Pinpoint the cell where the given text exists, returning its [X, Y] midpoint coordinate. 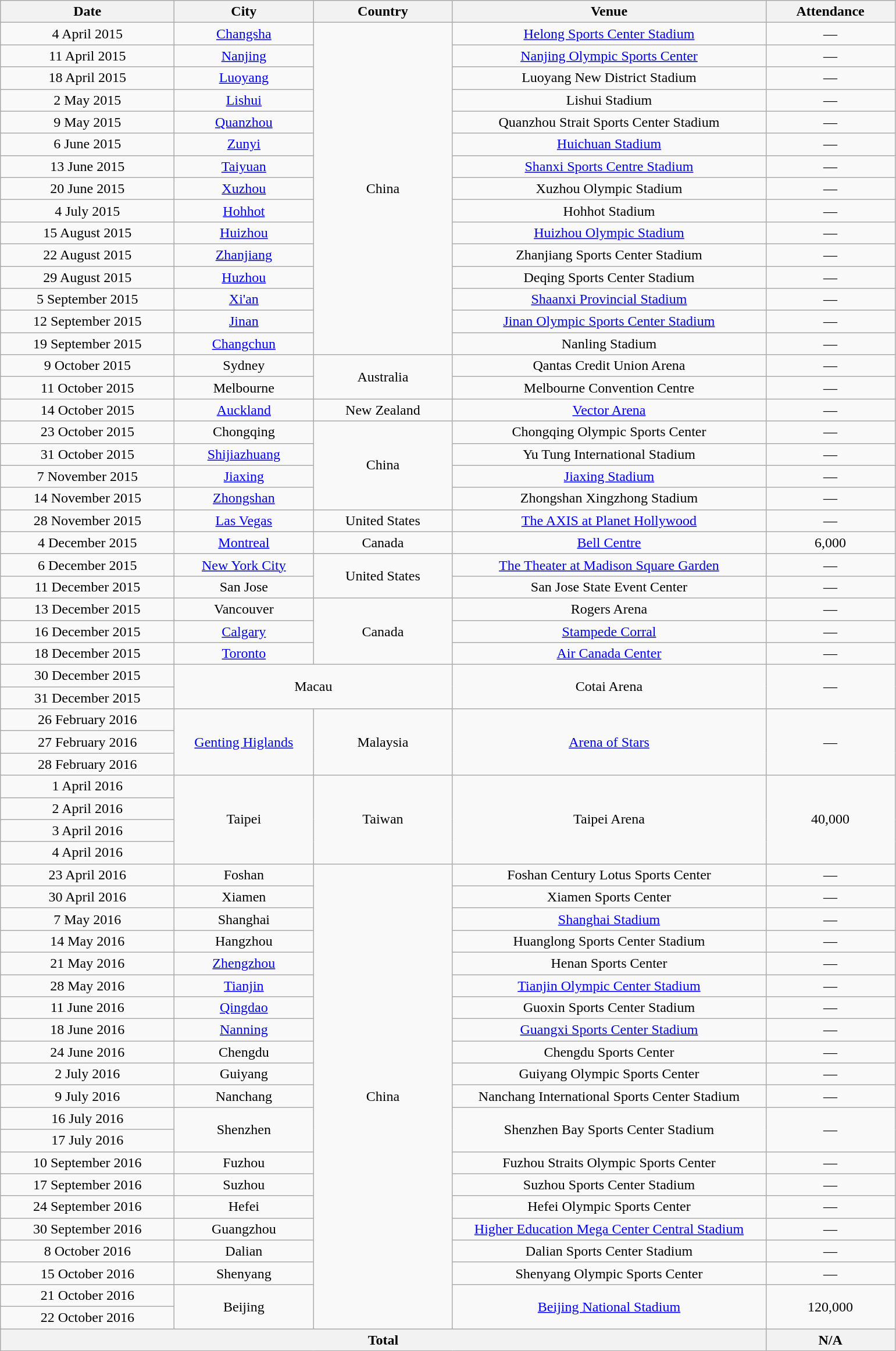
Henan Sports Center [609, 963]
Guangxi Sports Center Stadium [609, 1030]
17 July 2016 [87, 1140]
Changchun [244, 344]
Chongqing [244, 432]
Malaysia [383, 742]
18 December 2015 [87, 654]
16 December 2015 [87, 631]
14 November 2015 [87, 498]
Quanzhou Strait Sports Center Stadium [609, 122]
Nanchang [244, 1096]
Qantas Credit Union Arena [609, 366]
Australia [383, 377]
Taiyuan [244, 166]
Cotai Arena [609, 687]
Jiaxing [244, 476]
30 September 2016 [87, 1229]
City [244, 12]
Shaanxi Provincial Stadium [609, 300]
Lishui [244, 100]
2 May 2015 [87, 100]
Genting Higlands [244, 742]
Fuzhou [244, 1163]
New Zealand [383, 410]
Toronto [244, 654]
Zhengzhou [244, 963]
Changsha [244, 34]
3 April 2016 [87, 830]
Date [87, 12]
4 April 2015 [87, 34]
Chengdu [244, 1052]
Yu Tung International Stadium [609, 454]
10 September 2016 [87, 1163]
Jinan [244, 322]
6,000 [830, 543]
11 December 2015 [87, 587]
Nanling Stadium [609, 344]
Tianjin [244, 986]
Xiamen Sports Center [609, 897]
22 August 2015 [87, 255]
Lishui Stadium [609, 100]
Suzhou [244, 1185]
Nanjing [244, 56]
28 November 2015 [87, 521]
23 April 2016 [87, 875]
4 April 2016 [87, 853]
Shanghai Stadium [609, 919]
Auckland [244, 410]
Montreal [244, 543]
Beijing National Stadium [609, 1306]
Huanglong Sports Center Stadium [609, 941]
2 April 2016 [87, 808]
Shijiazhuang [244, 454]
Jiaxing Stadium [609, 476]
The Theater at Madison Square Garden [609, 565]
Chongqing Olympic Sports Center [609, 432]
Hohhot [244, 211]
Huizhou [244, 233]
Shenyang [244, 1273]
24 September 2016 [87, 1207]
15 August 2015 [87, 233]
Huzhou [244, 277]
Guiyang [244, 1074]
28 May 2016 [87, 986]
Guoxin Sports Center Stadium [609, 1008]
20 June 2015 [87, 188]
Taipei [244, 819]
Stampede Corral [609, 631]
Foshan Century Lotus Sports Center [609, 875]
Deqing Sports Center Stadium [609, 277]
Total [383, 1339]
19 September 2015 [87, 344]
Shanxi Sports Centre Stadium [609, 166]
Taipei Arena [609, 819]
31 December 2015 [87, 698]
Quanzhou [244, 122]
Zhongshan [244, 498]
15 October 2016 [87, 1273]
Sydney [244, 366]
120,000 [830, 1306]
Hefei Olympic Sports Center [609, 1207]
Nanjing Olympic Sports Center [609, 56]
26 February 2016 [87, 720]
Attendance [830, 12]
Shenzhen [244, 1129]
Venue [609, 12]
Dalian [244, 1251]
24 June 2016 [87, 1052]
Xuzhou [244, 188]
Hefei [244, 1207]
Xuzhou Olympic Stadium [609, 188]
Tianjin Olympic Center Stadium [609, 986]
27 February 2016 [87, 742]
Xi'an [244, 300]
Melbourne [244, 388]
Luoyang New District Stadium [609, 78]
17 September 2016 [87, 1185]
11 October 2015 [87, 388]
Calgary [244, 631]
Suzhou Sports Center Stadium [609, 1185]
Helong Sports Center Stadium [609, 34]
11 June 2016 [87, 1008]
Hangzhou [244, 941]
Higher Education Mega Center Central Stadium [609, 1229]
8 October 2016 [87, 1251]
14 May 2016 [87, 941]
N/A [830, 1339]
23 October 2015 [87, 432]
Huizhou Olympic Stadium [609, 233]
Vancouver [244, 609]
Guiyang Olympic Sports Center [609, 1074]
Arena of Stars [609, 742]
San Jose State Event Center [609, 587]
28 February 2016 [87, 764]
2 July 2016 [87, 1074]
Air Canada Center [609, 654]
The AXIS at Planet Hollywood [609, 521]
22 October 2016 [87, 1317]
Vector Arena [609, 410]
Macau [313, 687]
Qingdao [244, 1008]
Country [383, 12]
Xiamen [244, 897]
Nanchang International Sports Center Stadium [609, 1096]
11 April 2015 [87, 56]
6 June 2015 [87, 144]
Shanghai [244, 919]
Rogers Arena [609, 609]
31 October 2015 [87, 454]
Melbourne Convention Centre [609, 388]
Zunyi [244, 144]
21 October 2016 [87, 1295]
6 December 2015 [87, 565]
Fuzhou Straits Olympic Sports Center [609, 1163]
Huichuan Stadium [609, 144]
4 July 2015 [87, 211]
1 April 2016 [87, 786]
7 November 2015 [87, 476]
Shenyang Olympic Sports Center [609, 1273]
Jinan Olympic Sports Center Stadium [609, 322]
18 April 2015 [87, 78]
Bell Centre [609, 543]
Guangzhou [244, 1229]
Dalian Sports Center Stadium [609, 1251]
Luoyang [244, 78]
13 December 2015 [87, 609]
30 April 2016 [87, 897]
9 May 2015 [87, 122]
13 June 2015 [87, 166]
7 May 2016 [87, 919]
New York City [244, 565]
Las Vegas [244, 521]
5 September 2015 [87, 300]
Nanning [244, 1030]
30 December 2015 [87, 676]
San Jose [244, 587]
Chengdu Sports Center [609, 1052]
14 October 2015 [87, 410]
16 July 2016 [87, 1118]
18 June 2016 [87, 1030]
Taiwan [383, 819]
9 October 2015 [87, 366]
Zhongshan Xingzhong Stadium [609, 498]
Zhanjiang [244, 255]
12 September 2015 [87, 322]
29 August 2015 [87, 277]
40,000 [830, 819]
4 December 2015 [87, 543]
Beijing [244, 1306]
21 May 2016 [87, 963]
Zhanjiang Sports Center Stadium [609, 255]
Shenzhen Bay Sports Center Stadium [609, 1129]
Hohhot Stadium [609, 211]
9 July 2016 [87, 1096]
Foshan [244, 875]
